Output the [x, y] coordinate of the center of the cell containing the given text.  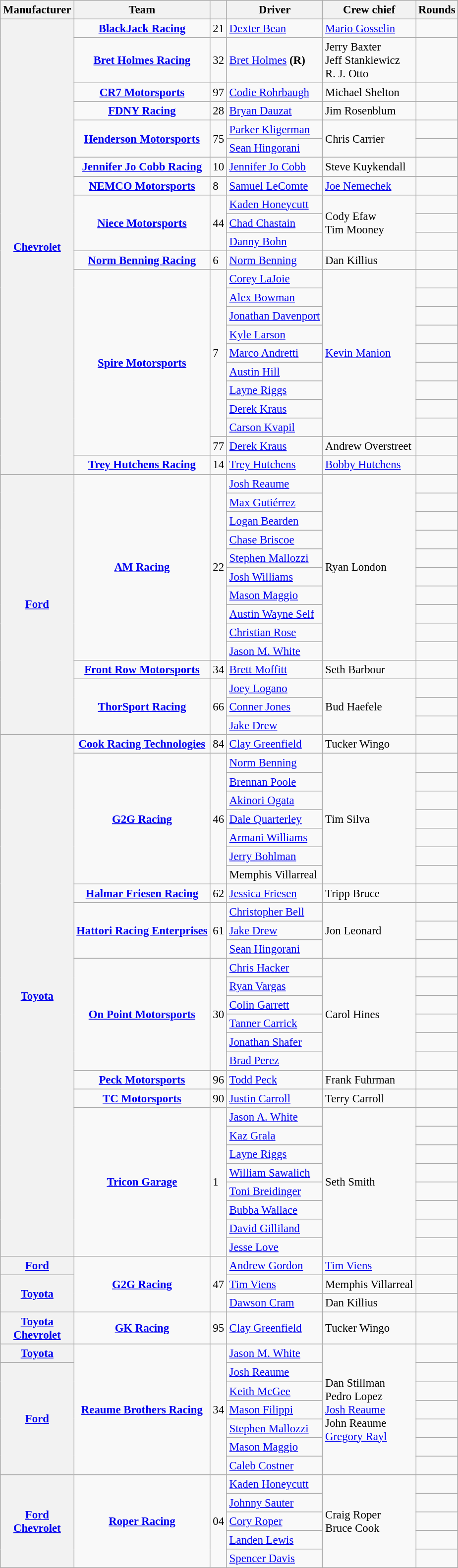
Niece Motorsports [142, 223]
Christopher Bell [275, 912]
On Point Motorsports [142, 1015]
77 [218, 446]
Codie Rohrbaugh [275, 93]
BlackJack Racing [142, 29]
Christian Rose [275, 633]
30 [218, 1015]
Bobby Hutchens [369, 465]
62 [218, 893]
Front Row Motorsports [142, 670]
96 [218, 1080]
Corey LaJoie [275, 279]
Bret Holmes (R) [275, 60]
Parker Kligerman [275, 130]
Halmar Friesen Racing [142, 893]
Driver [275, 10]
Toni Breidinger [275, 1191]
Dan Stillman Pedro Lopez Josh Reaume John Reaume Gregory Rayl [369, 1410]
Seth Smith [369, 1182]
Mason Filippi [275, 1409]
90 [218, 1098]
CR7 Motorsports [142, 93]
Andrew Overstreet [369, 446]
Samuel LeComte [275, 186]
William Sawalich [275, 1173]
Max Gutiérrez [275, 502]
8 [218, 186]
TC Motorsports [142, 1098]
Conner Jones [275, 707]
Jason A. White [275, 1117]
Frank Fuhrman [369, 1080]
Jennifer Jo Cobb [275, 167]
Jerry Baxter Jeff Stankiewicz R. J. Otto [369, 60]
Chad Chastain [275, 223]
Akinori Ogata [275, 800]
61 [218, 930]
Dale Quarterley [275, 819]
Brett Moffitt [275, 670]
Danny Bohn [275, 241]
Cory Roper [275, 1521]
Kevin Manion [369, 353]
Kyle Larson [275, 334]
Ryan London [369, 567]
Keith McGee [275, 1391]
Bret Holmes Racing [142, 60]
Carol Hines [369, 1015]
Trey Hutchens Racing [142, 465]
Cody Efaw Tim Mooney [369, 223]
Seth Barbour [369, 670]
1 [218, 1182]
Jennifer Jo Cobb Racing [142, 167]
Bubba Wallace [275, 1210]
Hattori Racing Enterprises [142, 930]
Toyota Chevrolet [37, 1329]
Bud Haefele [369, 707]
Henderson Motorsports [142, 139]
Logan Bearden [275, 521]
75 [218, 139]
NEMCO Motorsports [142, 186]
Team [142, 10]
Tanner Carrick [275, 1024]
Cook Racing Technologies [142, 745]
Manufacturer [37, 10]
Austin Wayne Self [275, 614]
Alex Bowman [275, 297]
Austin Hill [275, 372]
95 [218, 1329]
Jim Rosenblum [369, 111]
AM Racing [142, 567]
Carson Kvapil [275, 428]
Marco Andretti [275, 353]
Tricon Garage [142, 1182]
Craig Roper Bruce Cook [369, 1521]
Josh Williams [275, 577]
Chris Hacker [275, 968]
Norm Benning Racing [142, 260]
21 [218, 29]
97 [218, 93]
Kaz Grala [275, 1135]
Rounds [437, 10]
Tim Silva [369, 818]
Chris Carrier [369, 139]
46 [218, 818]
Jerry Bohlman [275, 856]
Joey Logano [275, 689]
Dexter Bean [275, 29]
Roper Racing [142, 1521]
Todd Peck [275, 1080]
7 [218, 353]
Landen Lewis [275, 1540]
Armani Williams [275, 837]
Justin Carroll [275, 1098]
Jesse Love [275, 1247]
Ford Chevrolet [37, 1521]
Johnny Sauter [275, 1503]
Trey Hutchens [275, 465]
Tripp Bruce [369, 893]
Colin Garrett [275, 1005]
Spencer Davis [275, 1559]
Joe Nemechek [369, 186]
Peck Motorsports [142, 1080]
28 [218, 111]
Ryan Vargas [275, 986]
10 [218, 167]
6 [218, 260]
32 [218, 60]
FDNY Racing [142, 111]
Crew chief [369, 10]
44 [218, 223]
Jessica Friesen [275, 893]
Jon Leonard [369, 930]
ThorSport Racing [142, 707]
Terry Carroll [369, 1098]
Reaume Brothers Racing [142, 1410]
GK Racing [142, 1329]
David Gilliland [275, 1229]
Dawson Cram [275, 1303]
Mario Gosselin [369, 29]
Bryan Dauzat [275, 111]
84 [218, 745]
Brennan Poole [275, 782]
Jonathan Davenport [275, 316]
Spire Motorsports [142, 363]
Caleb Costner [275, 1465]
Andrew Gordon [275, 1266]
Chevrolet [37, 247]
04 [218, 1521]
Chase Briscoe [275, 540]
22 [218, 567]
Jonathan Shafer [275, 1042]
66 [218, 707]
Brad Perez [275, 1061]
14 [218, 465]
47 [218, 1284]
Michael Shelton [369, 93]
Steve Kuykendall [369, 167]
